Identify which cell holds the provided text, then report its (X, Y) central coordinate. 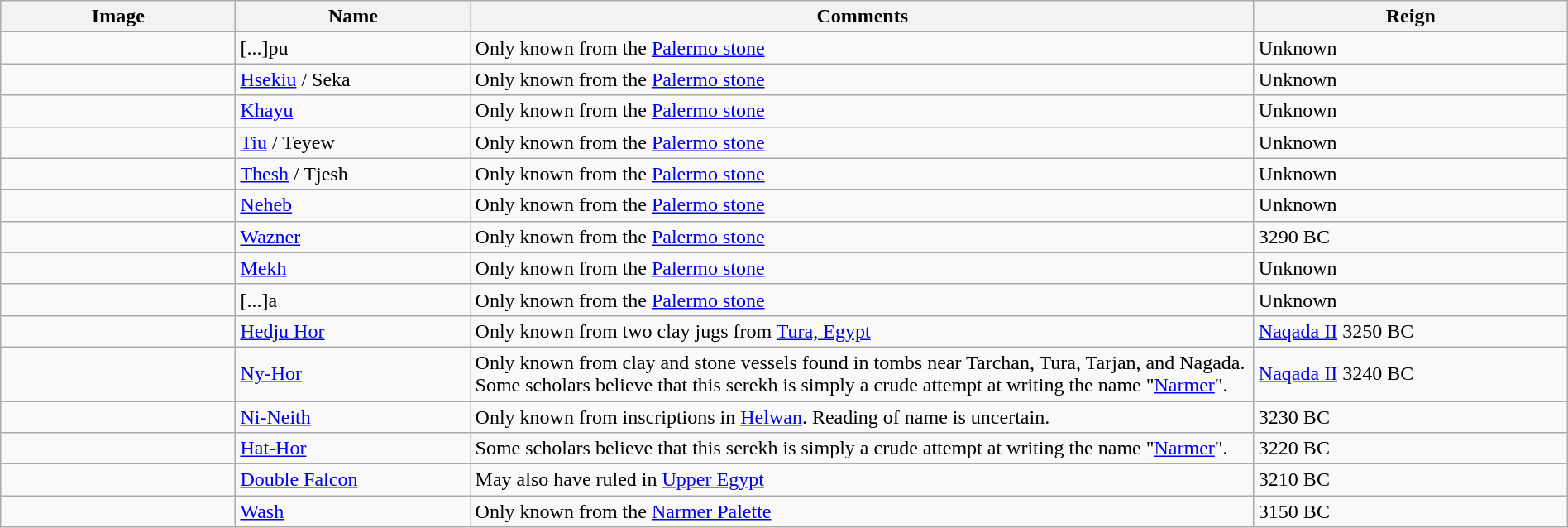
Hedju Hor (353, 331)
Only known from two clay jugs from Tura, Egypt (862, 331)
Hat-Hor (353, 449)
3210 BC (1411, 480)
Khayu (353, 111)
Ny-Hor (353, 374)
Tiu / Teyew (353, 142)
Only known from inscriptions in Helwan. Reading of name is uncertain. (862, 416)
Wazner (353, 237)
Only known from the Narmer Palette (862, 511)
Naqada II 3240 BC (1411, 374)
Mekh (353, 268)
3150 BC (1411, 511)
3220 BC (1411, 449)
Wash (353, 511)
[...]pu (353, 48)
3230 BC (1411, 416)
Name (353, 17)
Image (118, 17)
Comments (862, 17)
May also have ruled in Upper Egypt (862, 480)
Double Falcon (353, 480)
Neheb (353, 205)
Reign (1411, 17)
[...]a (353, 300)
Hsekiu / Seka (353, 79)
Naqada II 3250 BC (1411, 331)
Ni-Neith (353, 416)
Some scholars believe that this serekh is simply a crude attempt at writing the name "Narmer". (862, 449)
3290 BC (1411, 237)
Thesh / Tjesh (353, 174)
